Capture the cell that displays the provided text and extract its (x, y) central coordinate. 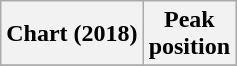
Peakposition (189, 34)
Chart (2018) (72, 34)
